Determine the [X, Y] coordinate at the center of the cell enclosing the given text.  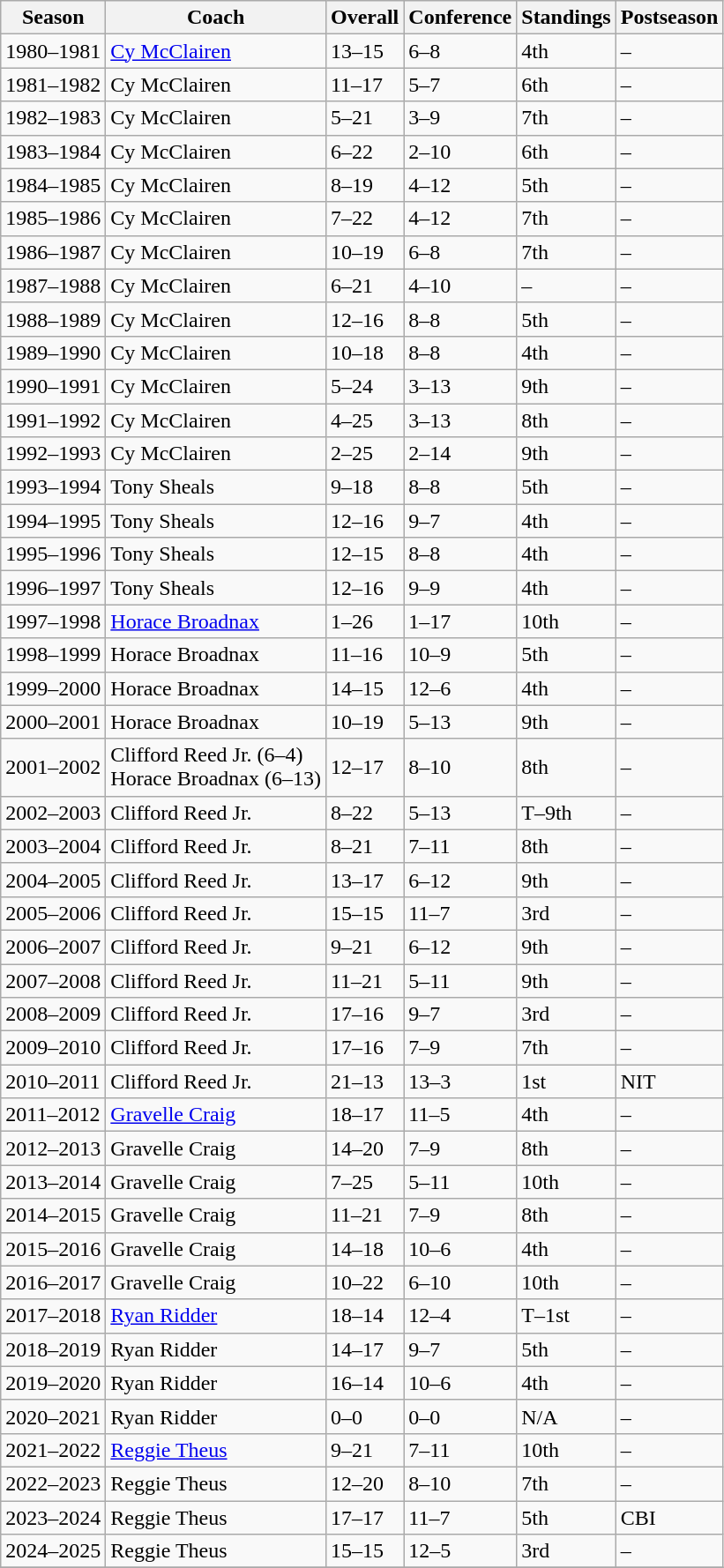
2006–2007 [53, 947]
14–15 [364, 688]
8–21 [364, 846]
1997–1998 [53, 621]
11–5 [460, 1115]
2023–2024 [53, 1517]
12–17 [364, 767]
2008–2009 [53, 1014]
Conference [460, 18]
4–25 [364, 420]
8–19 [364, 185]
1987–1988 [53, 286]
2009–2010 [53, 1048]
10–9 [460, 655]
1999–2000 [53, 688]
2005–2006 [53, 913]
2021–2022 [53, 1450]
5–24 [364, 386]
9–18 [364, 487]
7–22 [364, 219]
8–22 [364, 813]
1–17 [460, 621]
CBI [669, 1517]
2014–2015 [53, 1215]
6–22 [364, 152]
10–18 [364, 353]
2001–2002 [53, 767]
2–14 [460, 454]
2016–2017 [53, 1282]
4–10 [460, 286]
12–20 [364, 1483]
NIT [669, 1081]
1st [566, 1081]
Postseason [669, 18]
13–3 [460, 1081]
2024–2025 [53, 1551]
6–21 [364, 286]
1988–1989 [53, 319]
11–17 [364, 85]
2015–2016 [53, 1249]
2003–2004 [53, 846]
13–17 [364, 880]
T–9th [566, 813]
Coach [216, 18]
1984–1985 [53, 185]
18–14 [364, 1316]
2019–2020 [53, 1383]
1998–1999 [53, 655]
2010–2011 [53, 1081]
1991–1992 [53, 420]
1993–1994 [53, 487]
5–21 [364, 118]
9–9 [460, 588]
2020–2021 [53, 1416]
1995–1996 [53, 554]
1992–1993 [53, 454]
2–25 [364, 454]
2018–2019 [53, 1349]
1981–1982 [53, 85]
2013–2014 [53, 1182]
18–17 [364, 1115]
1983–1984 [53, 152]
1996–1997 [53, 588]
1985–1986 [53, 219]
N/A [566, 1416]
6–10 [460, 1282]
2017–2018 [53, 1316]
2000–2001 [53, 722]
13–15 [364, 51]
1–26 [364, 621]
1989–1990 [53, 353]
14–20 [364, 1148]
10–22 [364, 1282]
16–14 [364, 1383]
1994–1995 [53, 521]
14–18 [364, 1249]
12–5 [460, 1551]
21–13 [364, 1081]
12–15 [364, 554]
2022–2023 [53, 1483]
1986–1987 [53, 252]
2–10 [460, 152]
2012–2013 [53, 1148]
Overall [364, 18]
14–17 [364, 1349]
2002–2003 [53, 813]
12–6 [460, 688]
T–1st [566, 1316]
1980–1981 [53, 51]
2011–2012 [53, 1115]
12–4 [460, 1316]
17–17 [364, 1517]
1982–1983 [53, 118]
Clifford Reed Jr. (6–4)Horace Broadnax (6–13) [216, 767]
1990–1991 [53, 386]
7–25 [364, 1182]
2007–2008 [53, 981]
3–9 [460, 118]
Standings [566, 18]
11–16 [364, 655]
Season [53, 18]
2004–2005 [53, 880]
5–7 [460, 85]
